Capture the cell that displays the provided text and extract its [X, Y] central coordinate. 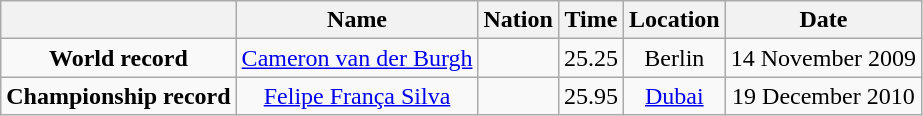
Name [357, 20]
Felipe França Silva [357, 96]
Location [674, 20]
Dubai [674, 96]
14 November 2009 [823, 58]
Time [590, 20]
Nation [518, 20]
Date [823, 20]
Cameron van der Burgh [357, 58]
19 December 2010 [823, 96]
25.25 [590, 58]
25.95 [590, 96]
Championship record [118, 96]
Berlin [674, 58]
World record [118, 58]
